For the text-containing cell, return its midpoint in [X, Y] coordinate format. 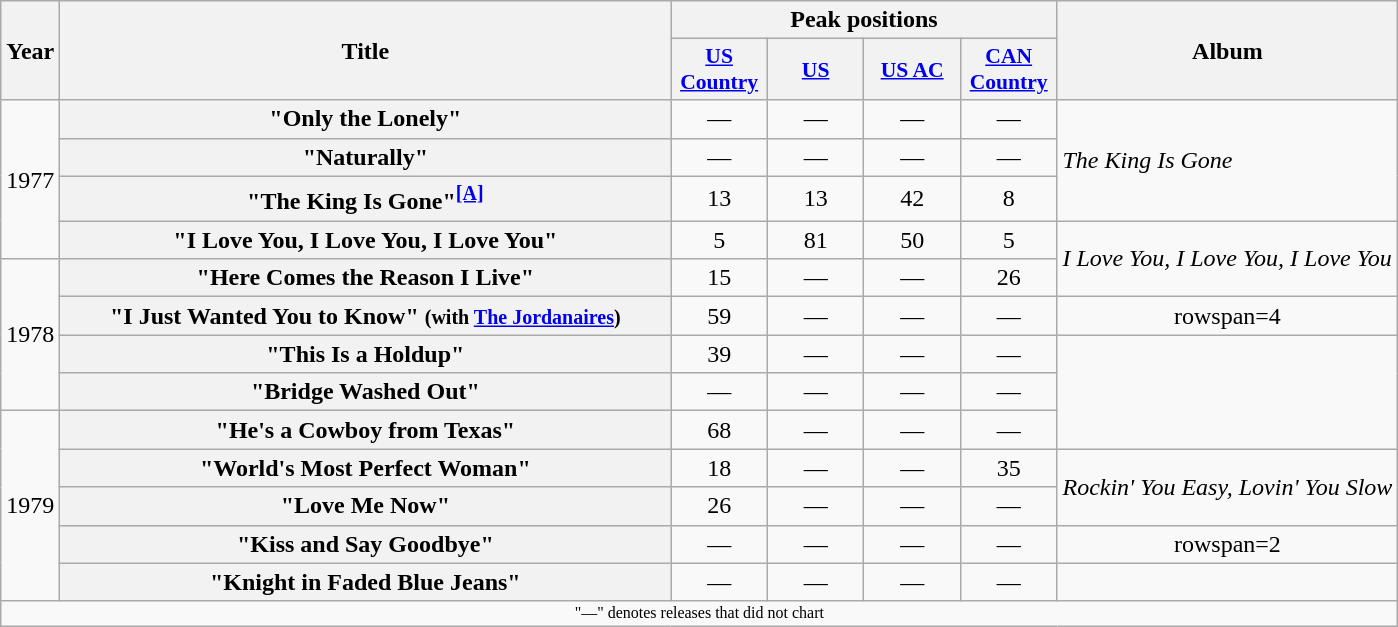
Peak positions [864, 20]
"The King Is Gone"[A] [366, 198]
1977 [30, 180]
81 [816, 240]
Title [366, 50]
rowspan=4 [1228, 316]
"Bridge Washed Out" [366, 392]
35 [1008, 468]
42 [912, 198]
8 [1008, 198]
The King Is Gone [1228, 160]
50 [912, 240]
"Naturally" [366, 157]
US [816, 70]
18 [720, 468]
US Country [720, 70]
1979 [30, 506]
I Love You, I Love You, I Love You [1228, 259]
"—" denotes releases that did not chart [700, 613]
"He's a Cowboy from Texas" [366, 430]
"Knight in Faded Blue Jeans" [366, 582]
Rockin' You Easy, Lovin' You Slow [1228, 487]
US AC [912, 70]
"Here Comes the Reason I Live" [366, 278]
"I Just Wanted You to Know" (with The Jordanaires) [366, 316]
59 [720, 316]
Album [1228, 50]
"I Love You, I Love You, I Love You" [366, 240]
CAN Country [1008, 70]
"This Is a Holdup" [366, 354]
15 [720, 278]
68 [720, 430]
"Only the Lonely" [366, 119]
1978 [30, 335]
39 [720, 354]
rowspan=2 [1228, 544]
"Love Me Now" [366, 506]
"Kiss and Say Goodbye" [366, 544]
"World's Most Perfect Woman" [366, 468]
Year [30, 50]
